Locate the cell with the specified text and output its [x, y] center coordinate. 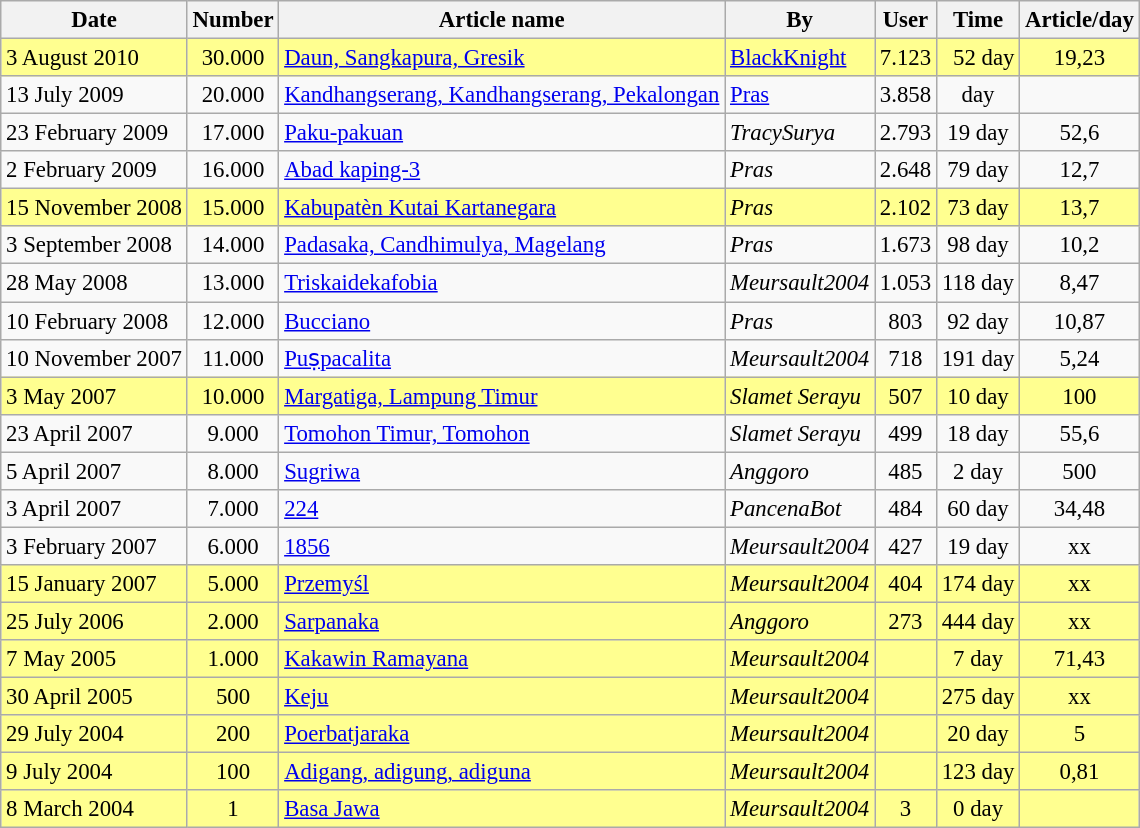
12.000 [233, 321]
3 [905, 809]
8.000 [233, 471]
Article name [502, 20]
1 [233, 809]
Basa Jawa [502, 809]
7.123 [905, 58]
Adigang, adigung, adiguna [502, 772]
Poerbatjaraka [502, 734]
2.102 [905, 208]
13 July 2009 [94, 95]
52,6 [1080, 133]
Triskaidekafobia [502, 283]
5 April 2007 [94, 471]
TracySurya [800, 133]
6.000 [233, 546]
10 February 2008 [94, 321]
92 day [978, 321]
10.000 [233, 396]
224 [502, 509]
Sarpanaka [502, 621]
2.793 [905, 133]
5,24 [1080, 358]
803 [905, 321]
718 [905, 358]
55,6 [1080, 433]
73 day [978, 208]
Kandhangserang, Kandhangserang, Pekalongan [502, 95]
0 day [978, 809]
9.000 [233, 433]
3 May 2007 [94, 396]
23 April 2007 [94, 433]
484 [905, 509]
275 day [978, 697]
1.053 [905, 283]
3 February 2007 [94, 546]
10 day [978, 396]
200 [233, 734]
Sugriwa [502, 471]
Kabupatèn Kutai Kartanegara [502, 208]
23 February 2009 [94, 133]
13,7 [1080, 208]
3 April 2007 [94, 509]
3.858 [905, 95]
507 [905, 396]
Keju [502, 697]
15 November 2008 [94, 208]
Number [233, 20]
18 day [978, 433]
10,2 [1080, 245]
PancenaBot [800, 509]
13.000 [233, 283]
Bucciano [502, 321]
0,81 [1080, 772]
11.000 [233, 358]
Daun, Sangkapura, Gresik [502, 58]
15 January 2007 [94, 584]
1.000 [233, 659]
15.000 [233, 208]
12,7 [1080, 170]
Date [94, 20]
16.000 [233, 170]
Article/day [1080, 20]
1856 [502, 546]
20.000 [233, 95]
174 day [978, 584]
485 [905, 471]
10 November 2007 [94, 358]
14.000 [233, 245]
20 day [978, 734]
191 day [978, 358]
7.000 [233, 509]
273 [905, 621]
52 day [978, 58]
17.000 [233, 133]
2.000 [233, 621]
79 day [978, 170]
30 April 2005 [94, 697]
10,87 [1080, 321]
Paku-pakuan [502, 133]
day [978, 95]
7 May 2005 [94, 659]
123 day [978, 772]
71,43 [1080, 659]
Time [978, 20]
444 day [978, 621]
Margatiga, Lampung Timur [502, 396]
Tomohon Timur, Tomohon [502, 433]
5 [1080, 734]
19,23 [1080, 58]
28 May 2008 [94, 283]
Abad kaping-3 [502, 170]
3 August 2010 [94, 58]
2.648 [905, 170]
118 day [978, 283]
2 February 2009 [94, 170]
5.000 [233, 584]
25 July 2006 [94, 621]
427 [905, 546]
Kakawin Ramayana [502, 659]
8 March 2004 [94, 809]
Przemyśl [502, 584]
60 day [978, 509]
BlackKnight [800, 58]
User [905, 20]
9 July 2004 [94, 772]
1.673 [905, 245]
3 September 2008 [94, 245]
30.000 [233, 58]
Padasaka, Candhimulya, Magelang [502, 245]
29 July 2004 [94, 734]
404 [905, 584]
34,48 [1080, 509]
98 day [978, 245]
7 day [978, 659]
499 [905, 433]
2 day [978, 471]
By [800, 20]
Puṣpacalita [502, 358]
8,47 [1080, 283]
